Extract the (X, Y) coordinate from the center of the cell holding the provided text.  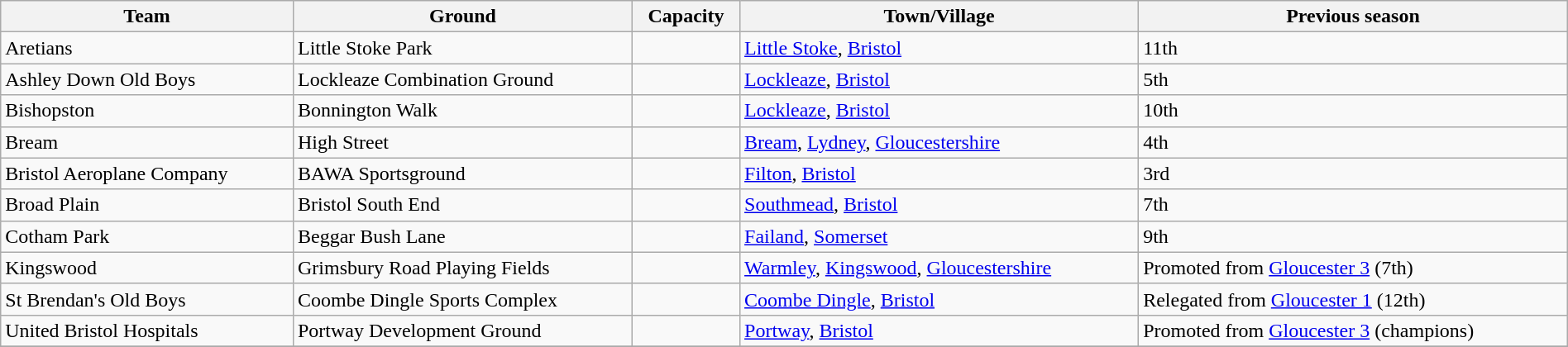
Portway Development Ground (462, 330)
Town/Village (939, 17)
Warmley, Kingswood, Gloucestershire (939, 268)
10th (1353, 111)
BAWA Sportsground (462, 173)
Cotham Park (147, 236)
Bonnington Walk (462, 111)
7th (1353, 205)
Ground (462, 17)
Bristol Aeroplane Company (147, 173)
Little Stoke Park (462, 48)
Kingswood (147, 268)
Grimsbury Road Playing Fields (462, 268)
Previous season (1353, 17)
Team (147, 17)
5th (1353, 79)
Lockleaze Combination Ground (462, 79)
Promoted from Gloucester 3 (champions) (1353, 330)
Portway, Bristol (939, 330)
Bream (147, 142)
4th (1353, 142)
Promoted from Gloucester 3 (7th) (1353, 268)
11th (1353, 48)
Coombe Dingle, Bristol (939, 299)
Aretians (147, 48)
Bream, Lydney, Gloucestershire (939, 142)
United Bristol Hospitals (147, 330)
High Street (462, 142)
Southmead, Bristol (939, 205)
9th (1353, 236)
Ashley Down Old Boys (147, 79)
3rd (1353, 173)
Capacity (686, 17)
Failand, Somerset (939, 236)
Relegated from Gloucester 1 (12th) (1353, 299)
Bishopston (147, 111)
Filton, Bristol (939, 173)
Coombe Dingle Sports Complex (462, 299)
Bristol South End (462, 205)
Little Stoke, Bristol (939, 48)
St Brendan's Old Boys (147, 299)
Beggar Bush Lane (462, 236)
Broad Plain (147, 205)
